Pinpoint the cell where the given text exists, returning its [x, y] midpoint coordinate. 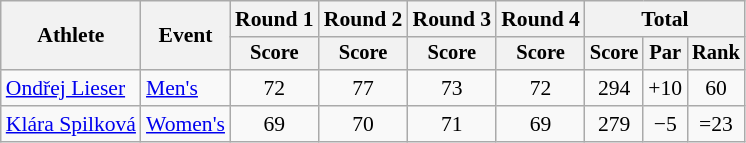
Par [665, 54]
60 [716, 88]
77 [364, 88]
Round 4 [540, 19]
70 [364, 124]
Men's [186, 88]
Round 2 [364, 19]
Event [186, 36]
Rank [716, 54]
279 [614, 124]
Round 3 [452, 19]
−5 [665, 124]
Round 1 [274, 19]
=23 [716, 124]
73 [452, 88]
Women's [186, 124]
+10 [665, 88]
Athlete [71, 36]
Ondřej Lieser [71, 88]
Klára Spilková [71, 124]
Total [665, 19]
71 [452, 124]
294 [614, 88]
